Scan for the cell matching the given text and deliver its (x, y) coordinate at center. 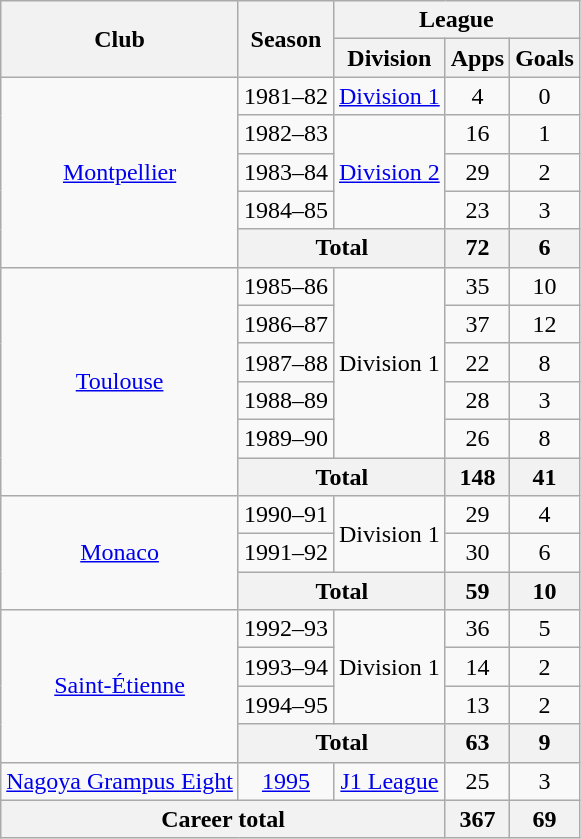
9 (545, 743)
41 (545, 477)
72 (477, 248)
148 (477, 477)
Apps (477, 58)
Goals (545, 58)
5 (545, 629)
22 (477, 362)
J1 League (389, 781)
25 (477, 781)
63 (477, 743)
1990–91 (286, 515)
1986–87 (286, 324)
1982–83 (286, 134)
1994–95 (286, 705)
14 (477, 667)
1984–85 (286, 210)
1993–94 (286, 667)
16 (477, 134)
1995 (286, 781)
Montpellier (120, 172)
36 (477, 629)
13 (477, 705)
1 (545, 134)
37 (477, 324)
1983–84 (286, 172)
1991–92 (286, 553)
1989–90 (286, 438)
30 (477, 553)
Division (389, 58)
367 (477, 819)
Season (286, 39)
69 (545, 819)
Saint-Étienne (120, 686)
Club (120, 39)
1981–82 (286, 96)
23 (477, 210)
Career total (223, 819)
1985–86 (286, 286)
Monaco (120, 553)
35 (477, 286)
12 (545, 324)
1987–88 (286, 362)
0 (545, 96)
League (456, 20)
Toulouse (120, 381)
Nagoya Grampus Eight (120, 781)
26 (477, 438)
Division 2 (389, 172)
1988–89 (286, 400)
28 (477, 400)
1992–93 (286, 629)
59 (477, 591)
